Locate the cell with the specified text and output its [X, Y] center coordinate. 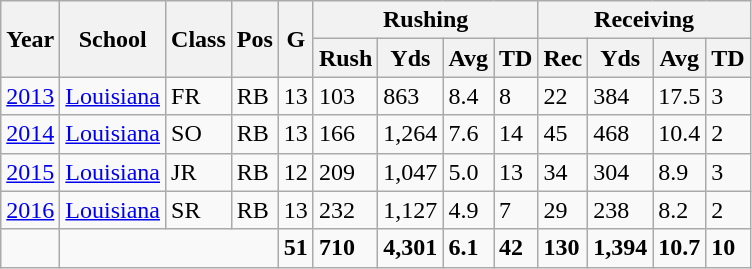
2016 [30, 210]
468 [620, 134]
2014 [30, 134]
14 [516, 134]
Rec [563, 58]
130 [563, 248]
166 [345, 134]
Receiving [644, 20]
FR [199, 96]
G [296, 39]
1,127 [410, 210]
6.1 [468, 248]
2015 [30, 172]
8.9 [680, 172]
SR [199, 210]
710 [345, 248]
45 [563, 134]
8.4 [468, 96]
Year [30, 39]
7 [516, 210]
2013 [30, 96]
School [113, 39]
8.2 [680, 210]
4.9 [468, 210]
8 [516, 96]
7.6 [468, 134]
209 [345, 172]
29 [563, 210]
17.5 [680, 96]
Rushing [426, 20]
Pos [254, 39]
10.4 [680, 134]
42 [516, 248]
384 [620, 96]
232 [345, 210]
238 [620, 210]
51 [296, 248]
10 [728, 248]
JR [199, 172]
22 [563, 96]
4,301 [410, 248]
1,047 [410, 172]
34 [563, 172]
1,394 [620, 248]
103 [345, 96]
1,264 [410, 134]
10.7 [680, 248]
SO [199, 134]
5.0 [468, 172]
Class [199, 39]
863 [410, 96]
12 [296, 172]
304 [620, 172]
Rush [345, 58]
